Return [X, Y] of the center of cell containing provided text 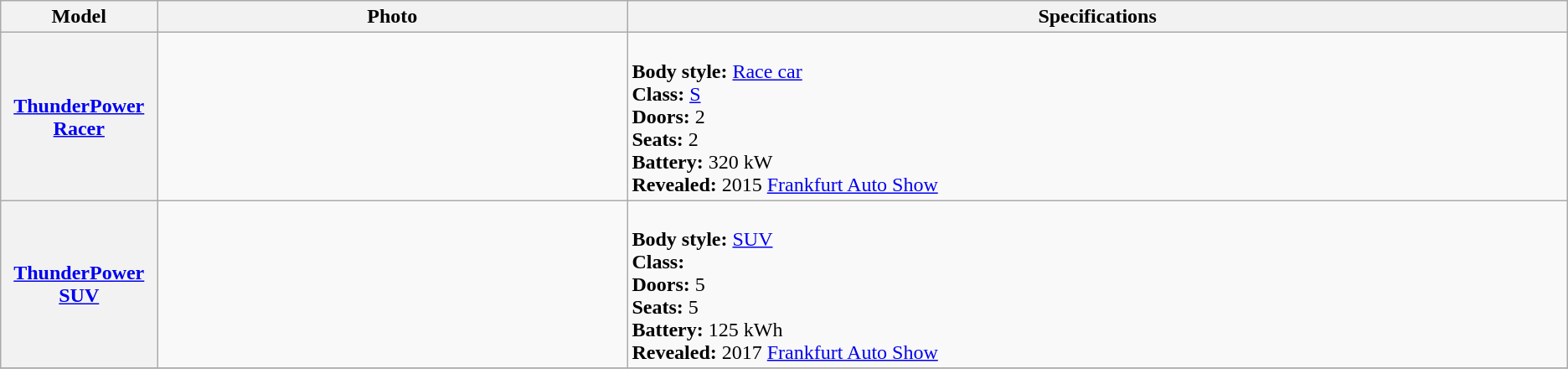
Specifications [1097, 17]
ThunderPower Racer [79, 117]
Photo [392, 17]
ThunderPower SUV [79, 284]
Body style: Race carClass: SDoors: 2Seats: 2Battery: 320 kWRevealed: 2015 Frankfurt Auto Show [1097, 117]
Body style: SUVClass:Doors: 5Seats: 5Battery: 125 kWhRevealed: 2017 Frankfurt Auto Show [1097, 284]
Model [79, 17]
